Determine the (x, y) coordinate at the center of the cell enclosing the given text.  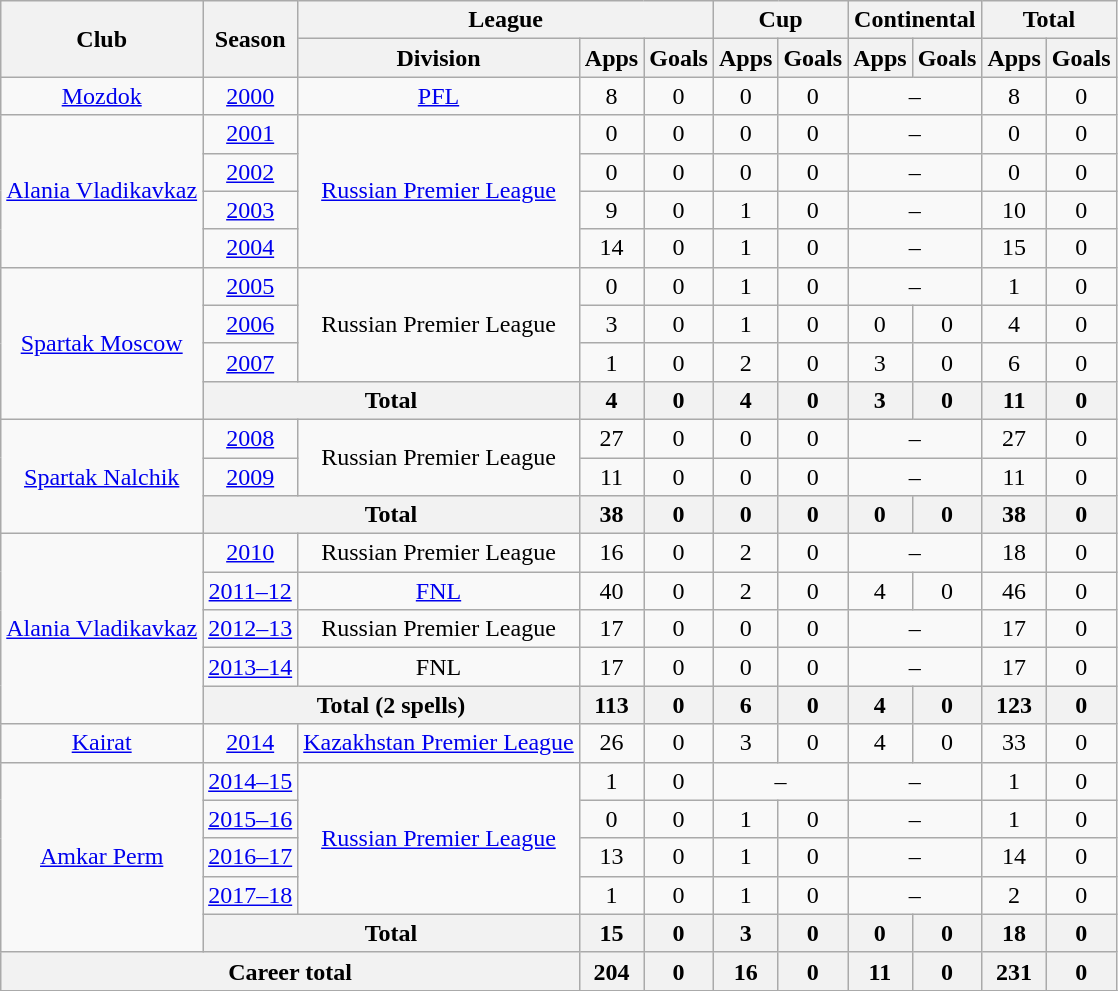
231 (1014, 971)
113 (611, 705)
Spartak Nalchik (102, 476)
Career total (290, 971)
13 (611, 857)
10 (1014, 210)
26 (611, 743)
2002 (250, 172)
204 (611, 971)
2001 (250, 134)
League (506, 20)
Cup (780, 20)
2007 (250, 362)
Spartak Moscow (102, 343)
33 (1014, 743)
Amkar Perm (102, 857)
2016–17 (250, 857)
2014 (250, 743)
Club (102, 39)
2000 (250, 96)
Kazakhstan Premier League (439, 743)
Mozdok (102, 96)
40 (611, 591)
2017–18 (250, 895)
2014–15 (250, 781)
2005 (250, 286)
2006 (250, 324)
46 (1014, 591)
9 (611, 210)
2004 (250, 248)
2012–13 (250, 629)
2010 (250, 553)
2003 (250, 210)
2008 (250, 438)
123 (1014, 705)
Total (2 spells) (392, 705)
Kairat (102, 743)
Division (439, 58)
2013–14 (250, 667)
2011–12 (250, 591)
Season (250, 39)
2015–16 (250, 819)
PFL (439, 96)
2009 (250, 477)
Continental (915, 20)
